From the cell containing the given text, extract its center point as [X, Y] coordinate. 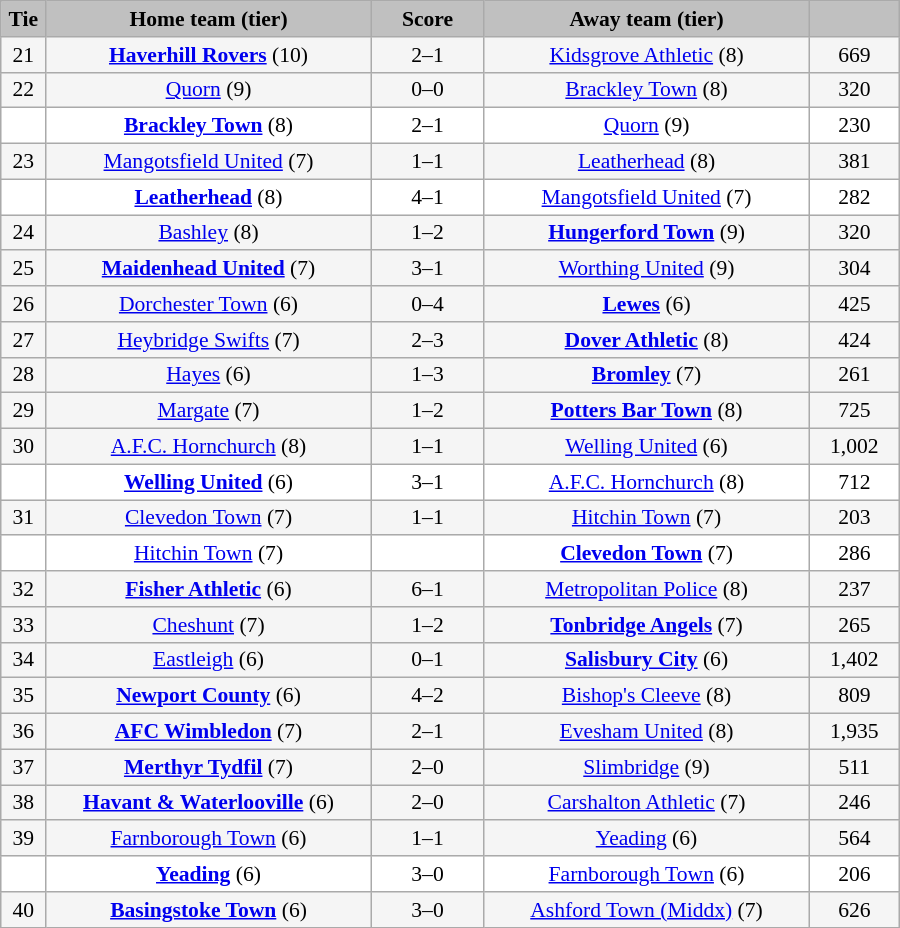
38 [24, 803]
1,402 [854, 660]
Kidsgrove Athletic (8) [647, 55]
Maidenhead United (7) [209, 269]
1,935 [854, 732]
26 [24, 304]
1,002 [854, 447]
712 [854, 482]
0–0 [427, 90]
Bashley (8) [209, 233]
Evesham United (8) [647, 732]
Basingstoke Town (6) [209, 910]
511 [854, 767]
Havant & Waterlooville (6) [209, 803]
23 [24, 162]
0–1 [427, 660]
0–4 [427, 304]
Salisbury City (6) [647, 660]
37 [24, 767]
626 [854, 910]
4–1 [427, 197]
261 [854, 375]
AFC Wimbledon (7) [209, 732]
282 [854, 197]
Away team (tier) [647, 19]
286 [854, 554]
Margate (7) [209, 411]
25 [24, 269]
381 [854, 162]
Worthing United (9) [647, 269]
237 [854, 589]
425 [854, 304]
304 [854, 269]
265 [854, 625]
Hungerford Town (9) [647, 233]
Tonbridge Angels (7) [647, 625]
203 [854, 518]
246 [854, 803]
230 [854, 126]
Eastleigh (6) [209, 660]
Fisher Athletic (6) [209, 589]
Cheshunt (7) [209, 625]
27 [24, 340]
Hayes (6) [209, 375]
30 [24, 447]
Score [427, 19]
Bishop's Cleeve (8) [647, 696]
36 [24, 732]
Dover Athletic (8) [647, 340]
1–3 [427, 375]
Haverhill Rovers (10) [209, 55]
32 [24, 589]
40 [24, 910]
6–1 [427, 589]
Ashford Town (Middx) (7) [647, 910]
564 [854, 839]
Lewes (6) [647, 304]
Slimbridge (9) [647, 767]
33 [24, 625]
4–2 [427, 696]
Heybridge Swifts (7) [209, 340]
31 [24, 518]
28 [24, 375]
34 [24, 660]
725 [854, 411]
206 [854, 874]
Potters Bar Town (8) [647, 411]
669 [854, 55]
809 [854, 696]
Merthyr Tydfil (7) [209, 767]
2–3 [427, 340]
35 [24, 696]
Bromley (7) [647, 375]
Newport County (6) [209, 696]
Tie [24, 19]
Carshalton Athletic (7) [647, 803]
24 [24, 233]
22 [24, 90]
39 [24, 839]
Dorchester Town (6) [209, 304]
29 [24, 411]
21 [24, 55]
Home team (tier) [209, 19]
424 [854, 340]
Metropolitan Police (8) [647, 589]
